Return the [x, y] coordinate for the center point of the cell that contains the specified text.  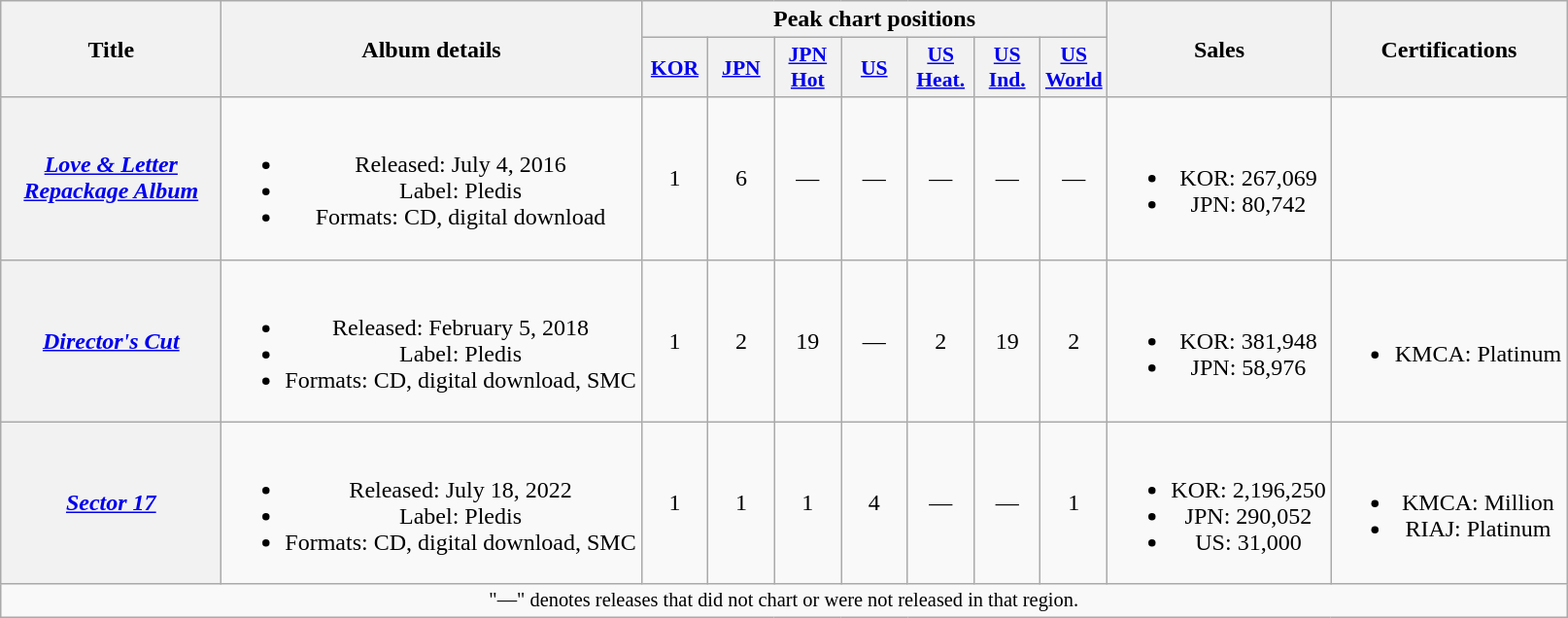
4 [874, 503]
Love & Letter Repackage Album [111, 179]
US [874, 68]
Released: July 4, 2016Label: PledisFormats: CD, digital download [431, 179]
"—" denotes releases that did not chart or were not released in that region. [784, 601]
Title [111, 49]
USHeat. [940, 68]
USInd. [1006, 68]
Director's Cut [111, 340]
Released: February 5, 2018Label: PledisFormats: CD, digital download, SMC [431, 340]
Certifications [1449, 49]
Peak chart positions [874, 19]
KOR: 2,196,250JPN: 290,052 US: 31,000 [1219, 503]
Sales [1219, 49]
Sector 17 [111, 503]
KMCA: Platinum [1449, 340]
KMCA: MillionRIAJ: Platinum [1449, 503]
Album details [431, 49]
Released: July 18, 2022Label: PledisFormats: CD, digital download, SMC [431, 503]
6 [741, 179]
KOR [674, 68]
JPNHot [807, 68]
JPN [741, 68]
KOR: 381,948JPN: 58,976 [1219, 340]
USWorld [1074, 68]
KOR: 267,069JPN: 80,742 [1219, 179]
